Return (X, Y) of the center of cell containing provided text 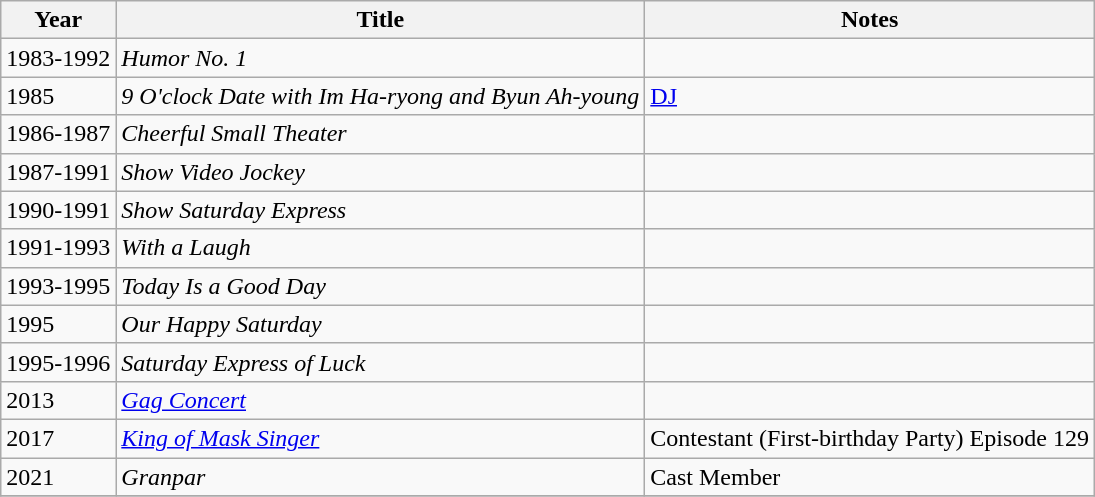
Our Happy Saturday (380, 324)
Humor No. 1 (380, 58)
2021 (58, 477)
Granpar (380, 477)
1990-1991 (58, 210)
Saturday Express of Luck (380, 362)
1993-1995 (58, 286)
Year (58, 20)
9 O'clock Date with Im Ha-ryong and Byun Ah-young (380, 96)
1995 (58, 324)
Show Saturday Express (380, 210)
Title (380, 20)
Gag Concert (380, 400)
Cast Member (870, 477)
Today Is a Good Day (380, 286)
King of Mask Singer (380, 438)
Contestant (First-birthday Party) Episode 129 (870, 438)
1986-1987 (58, 134)
Cheerful Small Theater (380, 134)
Show Video Jockey (380, 172)
2017 (58, 438)
1985 (58, 96)
1983-1992 (58, 58)
1995-1996 (58, 362)
1987-1991 (58, 172)
Notes (870, 20)
With a Laugh (380, 248)
1991-1993 (58, 248)
DJ (870, 96)
2013 (58, 400)
